Scan for the cell matching the given text and deliver its (x, y) coordinate at center. 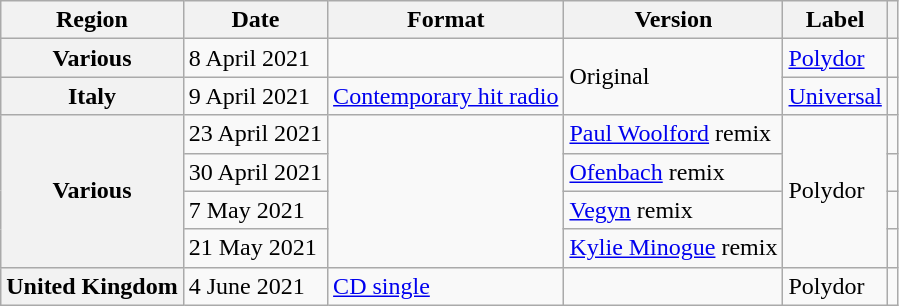
United Kingdom (92, 286)
Label (835, 20)
21 May 2021 (255, 248)
Universal (835, 96)
Format (446, 20)
Region (92, 20)
8 April 2021 (255, 58)
Vegyn remix (674, 210)
23 April 2021 (255, 134)
Original (674, 77)
30 April 2021 (255, 172)
Version (674, 20)
9 April 2021 (255, 96)
CD single (446, 286)
4 June 2021 (255, 286)
Contemporary hit radio (446, 96)
Kylie Minogue remix (674, 248)
Paul Woolford remix (674, 134)
Italy (92, 96)
Date (255, 20)
Ofenbach remix (674, 172)
7 May 2021 (255, 210)
